Search for the cell housing the specified text and yield its [x, y] center coordinate. 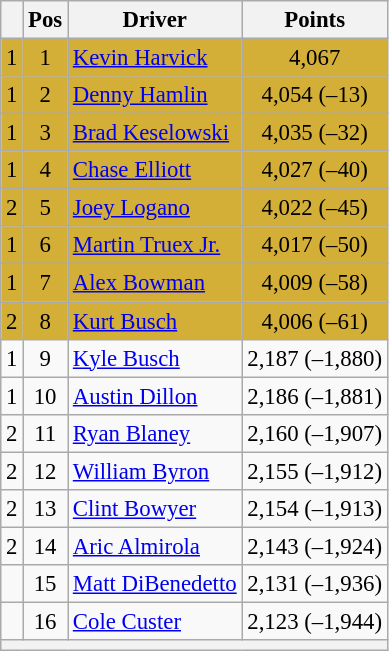
2,187 (–1,880) [314, 358]
2,131 (–1,936) [314, 584]
3 [46, 133]
Martin Truex Jr. [155, 245]
Joey Logano [155, 208]
Driver [155, 20]
Points [314, 20]
2,155 (–1,912) [314, 471]
Kurt Busch [155, 321]
Cole Custer [155, 621]
4 [46, 170]
4,027 (–40) [314, 170]
13 [46, 509]
Ryan Blaney [155, 433]
Alex Bowman [155, 283]
2,186 (–1,881) [314, 396]
6 [46, 245]
12 [46, 471]
Kevin Harvick [155, 58]
Kyle Busch [155, 358]
10 [46, 396]
15 [46, 584]
2,143 (–1,924) [314, 546]
4,035 (–32) [314, 133]
Chase Elliott [155, 170]
Clint Bowyer [155, 509]
9 [46, 358]
2,154 (–1,913) [314, 509]
5 [46, 208]
7 [46, 283]
8 [46, 321]
4,009 (–58) [314, 283]
4,006 (–61) [314, 321]
4,017 (–50) [314, 245]
4,054 (–13) [314, 95]
4,067 [314, 58]
William Byron [155, 471]
Pos [46, 20]
Denny Hamlin [155, 95]
11 [46, 433]
Austin Dillon [155, 396]
4,022 (–45) [314, 208]
Brad Keselowski [155, 133]
Aric Almirola [155, 546]
Matt DiBenedetto [155, 584]
2,123 (–1,944) [314, 621]
16 [46, 621]
14 [46, 546]
2,160 (–1,907) [314, 433]
